Search for the cell housing the specified text and yield its (x, y) center coordinate. 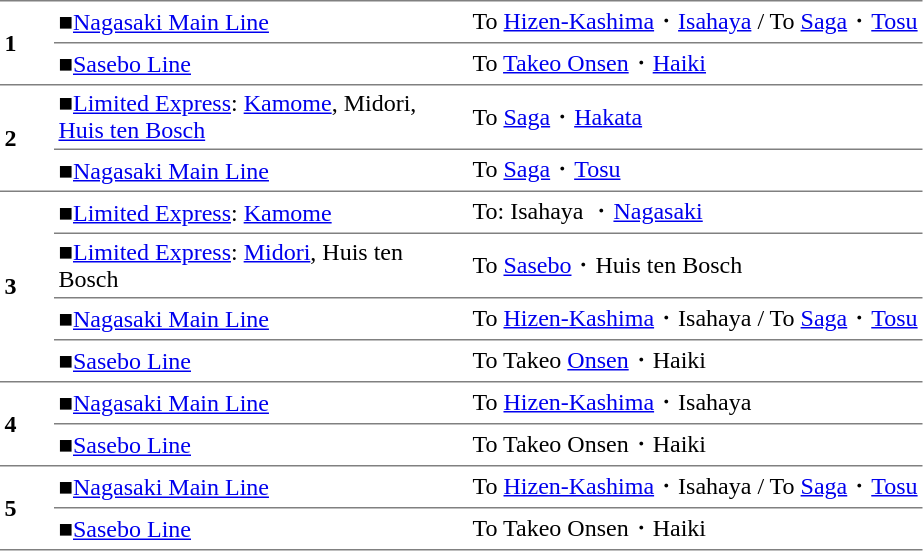
2 (27, 138)
■Limited Express: Midori, Huis ten Bosch (261, 265)
5 (27, 508)
To Sasebo・Huis ten Bosch (695, 265)
To: Isahaya ・Nagasaki (695, 212)
4 (27, 424)
To Hizen-Kashima・Isahaya (695, 403)
■Limited Express: Kamome, Midori, Huis ten Bosch (261, 117)
■Limited Express: Kamome (261, 212)
To Saga・Tosu (695, 170)
3 (27, 286)
To Saga・Hakata (695, 117)
1 (27, 43)
